Provide the (X, Y) coordinate of the cell's center where the given text is located.  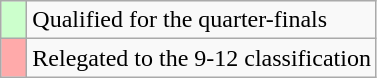
Qualified for the quarter-finals (202, 20)
Relegated to the 9-12 classification (202, 58)
